Return the (X, Y) coordinate for the center point of the cell that contains the specified text.  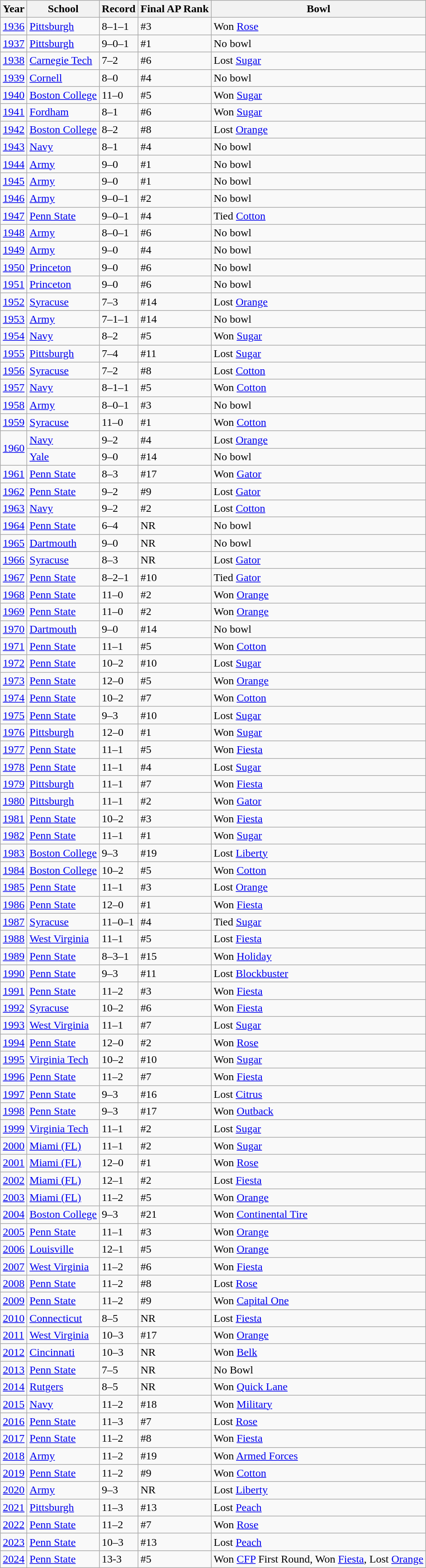
1937 (14, 43)
2023 (14, 1542)
1987 (14, 922)
8–0 (119, 78)
1985 (14, 887)
1991 (14, 991)
1970 (14, 629)
1949 (14, 250)
1977 (14, 749)
1948 (14, 233)
Won CFP First Round, Won Fiesta, Lost Orange (318, 1559)
Won Military (318, 1404)
1969 (14, 612)
1941 (14, 112)
No Bowl (318, 1370)
2012 (14, 1353)
Lost Blockbuster (318, 973)
1992 (14, 1008)
1996 (14, 1077)
School (63, 9)
1958 (14, 405)
Won Outback (318, 1111)
Won Armed Forces (318, 1456)
Lost Citrus (318, 1094)
Final AP Rank (175, 9)
2010 (14, 1318)
1945 (14, 181)
1940 (14, 95)
1990 (14, 973)
2003 (14, 1197)
1944 (14, 164)
Record (119, 9)
1963 (14, 509)
Won Continental Tire (318, 1215)
1953 (14, 319)
Won Quick Lane (318, 1387)
1972 (14, 663)
1967 (14, 577)
1983 (14, 853)
13-3 (119, 1559)
Cincinnati (63, 1353)
1974 (14, 698)
1956 (14, 371)
Connecticut (63, 1318)
1978 (14, 767)
1988 (14, 939)
1955 (14, 353)
8–2–1 (119, 577)
2013 (14, 1370)
1954 (14, 336)
Fordham (63, 112)
1962 (14, 491)
1966 (14, 560)
#16 (175, 1094)
1961 (14, 474)
1981 (14, 819)
1939 (14, 78)
7–4 (119, 353)
2005 (14, 1232)
1998 (14, 1111)
Yale (63, 457)
1973 (14, 681)
1971 (14, 646)
#18 (175, 1404)
1989 (14, 956)
1980 (14, 801)
2017 (14, 1439)
Won Capital One (318, 1301)
2008 (14, 1283)
1960 (14, 448)
Bowl (318, 9)
Tied Sugar (318, 922)
7–3 (119, 302)
1968 (14, 595)
2018 (14, 1456)
1999 (14, 1129)
1952 (14, 302)
2001 (14, 1163)
1976 (14, 732)
2002 (14, 1180)
6–4 (119, 526)
2019 (14, 1473)
7–5 (119, 1370)
2006 (14, 1249)
1959 (14, 422)
1950 (14, 267)
2024 (14, 1559)
8–3–1 (119, 956)
Tied Cotton (318, 216)
1938 (14, 61)
2016 (14, 1421)
2015 (14, 1404)
1975 (14, 715)
11–0–1 (119, 922)
Carnegie Tech (63, 61)
1965 (14, 543)
1986 (14, 905)
2020 (14, 1490)
1951 (14, 285)
Louisville (63, 1249)
1946 (14, 198)
1993 (14, 1025)
2004 (14, 1215)
1995 (14, 1060)
2009 (14, 1301)
1994 (14, 1042)
Rutgers (63, 1387)
1964 (14, 526)
2021 (14, 1507)
Won Belk (318, 1353)
1979 (14, 784)
1982 (14, 836)
1936 (14, 26)
#21 (175, 1215)
Won Holiday (318, 956)
2011 (14, 1335)
2000 (14, 1146)
Year (14, 9)
1947 (14, 216)
1942 (14, 129)
1943 (14, 147)
2014 (14, 1387)
1957 (14, 388)
#15 (175, 956)
7–1–1 (119, 319)
1984 (14, 870)
1997 (14, 1094)
2007 (14, 1266)
Cornell (63, 78)
2022 (14, 1525)
Tied Gator (318, 577)
